Scan for the cell matching the given text and deliver its (X, Y) coordinate at center. 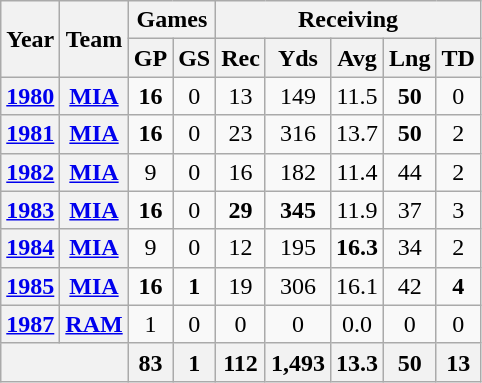
182 (298, 172)
13.7 (356, 134)
12 (241, 248)
Games (172, 20)
306 (298, 286)
1,493 (298, 362)
Year (30, 39)
37 (410, 210)
34 (410, 248)
316 (298, 134)
1980 (30, 96)
11.4 (356, 172)
Team (94, 39)
Lng (410, 58)
19 (241, 286)
83 (150, 362)
42 (410, 286)
Receiving (348, 20)
44 (410, 172)
1981 (30, 134)
195 (298, 248)
1983 (30, 210)
1982 (30, 172)
Yds (298, 58)
112 (241, 362)
345 (298, 210)
13.3 (356, 362)
GP (150, 58)
1985 (30, 286)
11.9 (356, 210)
29 (241, 210)
TD (458, 58)
11.5 (356, 96)
0.0 (356, 324)
16.3 (356, 248)
1984 (30, 248)
16.1 (356, 286)
RAM (94, 324)
4 (458, 286)
1987 (30, 324)
3 (458, 210)
Rec (241, 58)
Avg (356, 58)
GS (194, 58)
149 (298, 96)
23 (241, 134)
